For the text-containing cell, return its midpoint in (X, Y) coordinate format. 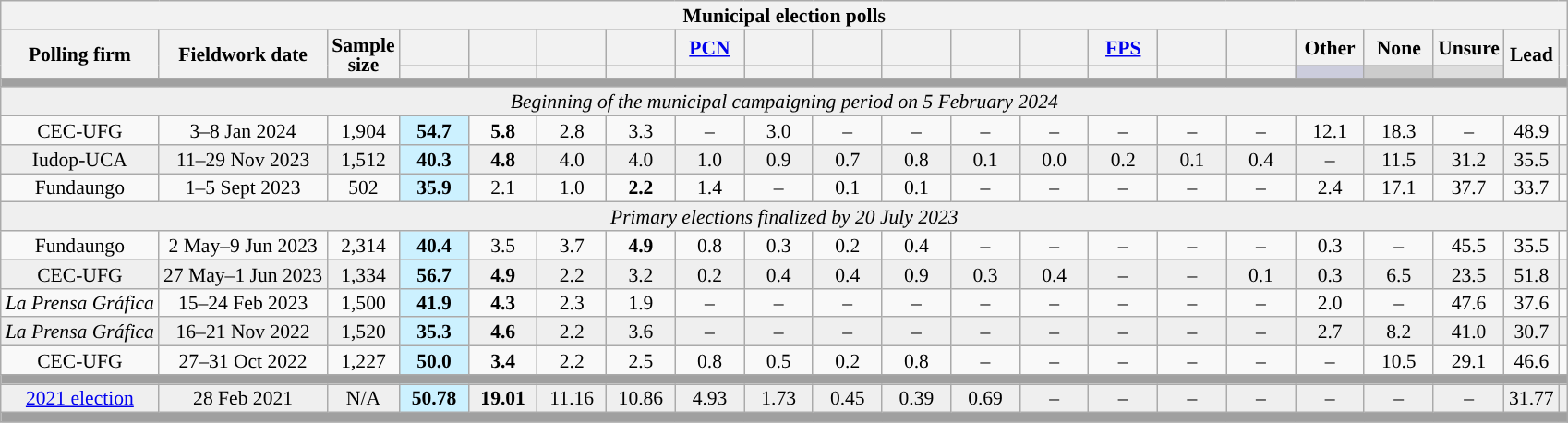
40.3 (434, 159)
2.5 (641, 360)
47.6 (1468, 303)
48.9 (1531, 131)
1,512 (363, 159)
11–29 Nov 2023 (243, 159)
1,334 (363, 273)
3.6 (641, 332)
27–31 Oct 2022 (243, 360)
12.1 (1330, 131)
Iudop-UCA (79, 159)
Other (1330, 48)
33.7 (1531, 188)
0.69 (986, 399)
2021 election (79, 399)
4.8 (502, 159)
6.5 (1398, 273)
0.45 (848, 399)
3.5 (502, 246)
27 May–1 Jun 2023 (243, 273)
FPS (1123, 48)
50.78 (434, 399)
29.1 (1468, 360)
11.5 (1398, 159)
0.7 (848, 159)
3.7 (573, 246)
46.6 (1531, 360)
3.3 (641, 131)
2,314 (363, 246)
16–21 Nov 2022 (243, 332)
1.4 (709, 188)
2.1 (502, 188)
35.9 (434, 188)
28 Feb 2021 (243, 399)
3.4 (502, 360)
8.2 (1398, 332)
Samplesize (363, 54)
4.93 (709, 399)
15–24 Feb 2023 (243, 303)
11.16 (573, 399)
1,904 (363, 131)
54.7 (434, 131)
41.9 (434, 303)
1,227 (363, 360)
2.3 (573, 303)
5.8 (502, 131)
37.6 (1531, 303)
45.5 (1468, 246)
30.7 (1531, 332)
None (1398, 48)
31.2 (1468, 159)
1,520 (363, 332)
0.5 (779, 360)
4.6 (502, 332)
2.7 (1330, 332)
56.7 (434, 273)
PCN (709, 48)
Fieldwork date (243, 54)
Beginning of the municipal campaigning period on 5 February 2024 (785, 102)
10.86 (641, 399)
1–5 Sept 2023 (243, 188)
Polling firm (79, 54)
2 May–9 Jun 2023 (243, 246)
18.3 (1398, 131)
37.7 (1468, 188)
1.73 (779, 399)
2.4 (1330, 188)
0.0 (1055, 159)
Unsure (1468, 48)
1,500 (363, 303)
50.0 (434, 360)
Lead (1531, 54)
10.5 (1398, 360)
502 (363, 188)
2.0 (1330, 303)
3.2 (641, 273)
23.5 (1468, 273)
N/A (363, 399)
Municipal election polls (785, 15)
40.4 (434, 246)
1.9 (641, 303)
2.8 (573, 131)
Primary elections finalized by 20 July 2023 (785, 216)
51.8 (1531, 273)
19.01 (502, 399)
3.0 (779, 131)
17.1 (1398, 188)
4.3 (502, 303)
0.39 (916, 399)
35.3 (434, 332)
31.77 (1531, 399)
41.0 (1468, 332)
3–8 Jan 2024 (243, 131)
